Search for the cell housing the specified text and yield its (X, Y) center coordinate. 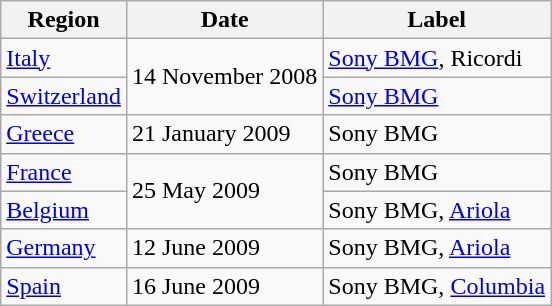
14 November 2008 (224, 77)
Switzerland (64, 96)
16 June 2009 (224, 286)
Greece (64, 134)
Date (224, 20)
Italy (64, 58)
Sony BMG, Columbia (437, 286)
Spain (64, 286)
12 June 2009 (224, 248)
25 May 2009 (224, 191)
Label (437, 20)
21 January 2009 (224, 134)
France (64, 172)
Sony BMG, Ricordi (437, 58)
Belgium (64, 210)
Germany (64, 248)
Region (64, 20)
